Extract the (x, y) coordinate from the center of the cell holding the provided text.  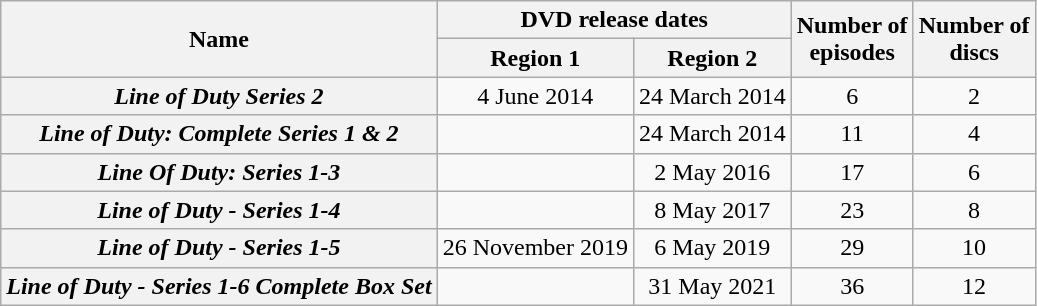
10 (974, 248)
Line of Duty - Series 1-6 Complete Box Set (219, 286)
Line of Duty - Series 1-5 (219, 248)
12 (974, 286)
Number ofepisodes (852, 39)
26 November 2019 (535, 248)
6 May 2019 (712, 248)
4 June 2014 (535, 96)
Name (219, 39)
4 (974, 134)
Number ofdiscs (974, 39)
11 (852, 134)
Line of Duty: Complete Series 1 & 2 (219, 134)
Region 2 (712, 58)
17 (852, 172)
Line of Duty - Series 1-4 (219, 210)
8 May 2017 (712, 210)
23 (852, 210)
Region 1 (535, 58)
Line of Duty Series 2 (219, 96)
Line Of Duty: Series 1-3 (219, 172)
29 (852, 248)
2 May 2016 (712, 172)
2 (974, 96)
8 (974, 210)
31 May 2021 (712, 286)
DVD release dates (614, 20)
36 (852, 286)
